For the text-containing cell, return its midpoint in [X, Y] coordinate format. 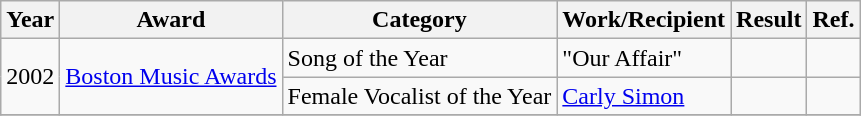
Work/Recipient [644, 20]
Song of the Year [420, 58]
"Our Affair" [644, 58]
Carly Simon [644, 96]
Category [420, 20]
Boston Music Awards [171, 77]
Female Vocalist of the Year [420, 96]
Result [769, 20]
Year [30, 20]
Ref. [834, 20]
Award [171, 20]
2002 [30, 77]
